Capture the cell that displays the provided text and extract its (x, y) central coordinate. 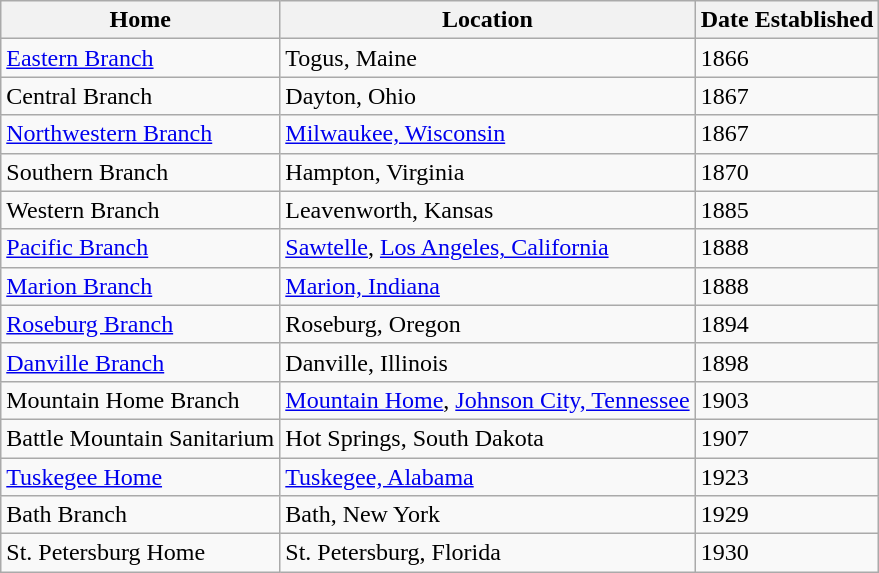
Danville, Illinois (488, 362)
Southern Branch (140, 172)
Danville Branch (140, 362)
Hot Springs, South Dakota (488, 438)
Date Established (787, 20)
1866 (787, 58)
Marion Branch (140, 286)
Hampton, Virginia (488, 172)
Dayton, Ohio (488, 96)
1885 (787, 210)
1894 (787, 324)
Sawtelle, Los Angeles, California (488, 248)
Battle Mountain Sanitarium (140, 438)
Eastern Branch (140, 58)
Marion, Indiana (488, 286)
St. Petersburg, Florida (488, 553)
Tuskegee Home (140, 477)
1929 (787, 515)
1898 (787, 362)
St. Petersburg Home (140, 553)
Bath, New York (488, 515)
Roseburg, Oregon (488, 324)
Roseburg Branch (140, 324)
1870 (787, 172)
Location (488, 20)
Mountain Home Branch (140, 400)
Togus, Maine (488, 58)
Bath Branch (140, 515)
1930 (787, 553)
Western Branch (140, 210)
Tuskegee, Alabama (488, 477)
Northwestern Branch (140, 134)
Milwaukee, Wisconsin (488, 134)
1923 (787, 477)
Leavenworth, Kansas (488, 210)
Pacific Branch (140, 248)
Mountain Home, Johnson City, Tennessee (488, 400)
1907 (787, 438)
Home (140, 20)
1903 (787, 400)
Central Branch (140, 96)
